Return [x, y] of the center of cell containing provided text 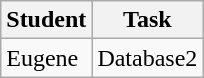
Database2 [148, 58]
Task [148, 20]
Eugene [46, 58]
Student [46, 20]
